Return [x, y] of the center of cell containing provided text 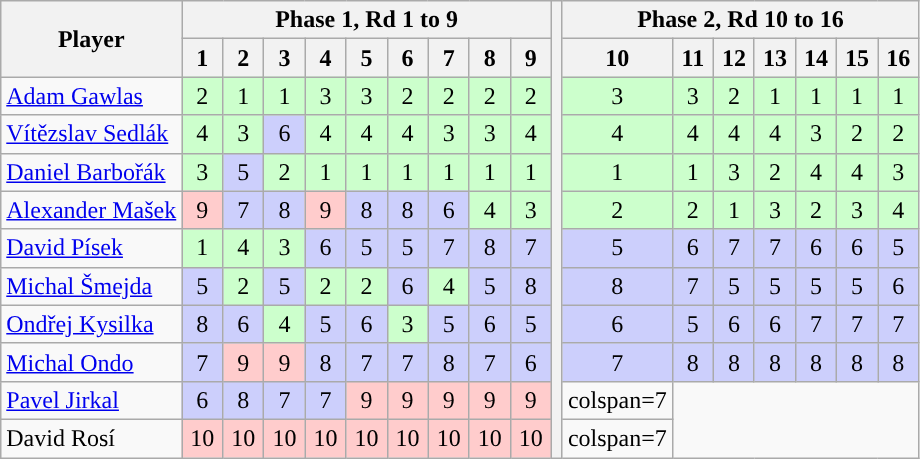
11 [692, 58]
Vítězslav Sedlák [92, 134]
13 [774, 58]
Phase 1, Rd 1 to 9 [367, 20]
Adam Gawlas [92, 96]
Ondřej Kysilka [92, 324]
Michal Ondo [92, 362]
12 [734, 58]
Daniel Barbořák [92, 172]
David Písek [92, 248]
15 [858, 58]
Pavel Jirkal [92, 400]
16 [898, 58]
Alexander Mašek [92, 210]
Player [92, 39]
Phase 2, Rd 10 to 16 [740, 20]
David Rosí [92, 438]
Michal Šmejda [92, 286]
14 [816, 58]
